From the cell containing the given text, extract its center point as [x, y] coordinate. 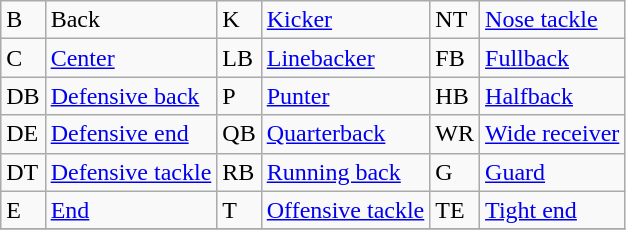
P [239, 96]
G [455, 172]
C [23, 58]
E [23, 210]
Defensive back [131, 96]
Wide receiver [552, 134]
Guard [552, 172]
Halfback [552, 96]
Offensive tackle [346, 210]
RB [239, 172]
DT [23, 172]
Running back [346, 172]
DE [23, 134]
LB [239, 58]
HB [455, 96]
QB [239, 134]
Linebacker [346, 58]
K [239, 20]
TE [455, 210]
WR [455, 134]
T [239, 210]
Nose tackle [552, 20]
Defensive end [131, 134]
Back [131, 20]
End [131, 210]
Quarterback [346, 134]
Tight end [552, 210]
DB [23, 96]
Kicker [346, 20]
FB [455, 58]
B [23, 20]
Punter [346, 96]
Fullback [552, 58]
NT [455, 20]
Center [131, 58]
Defensive tackle [131, 172]
